Capture the cell that displays the provided text and extract its (x, y) central coordinate. 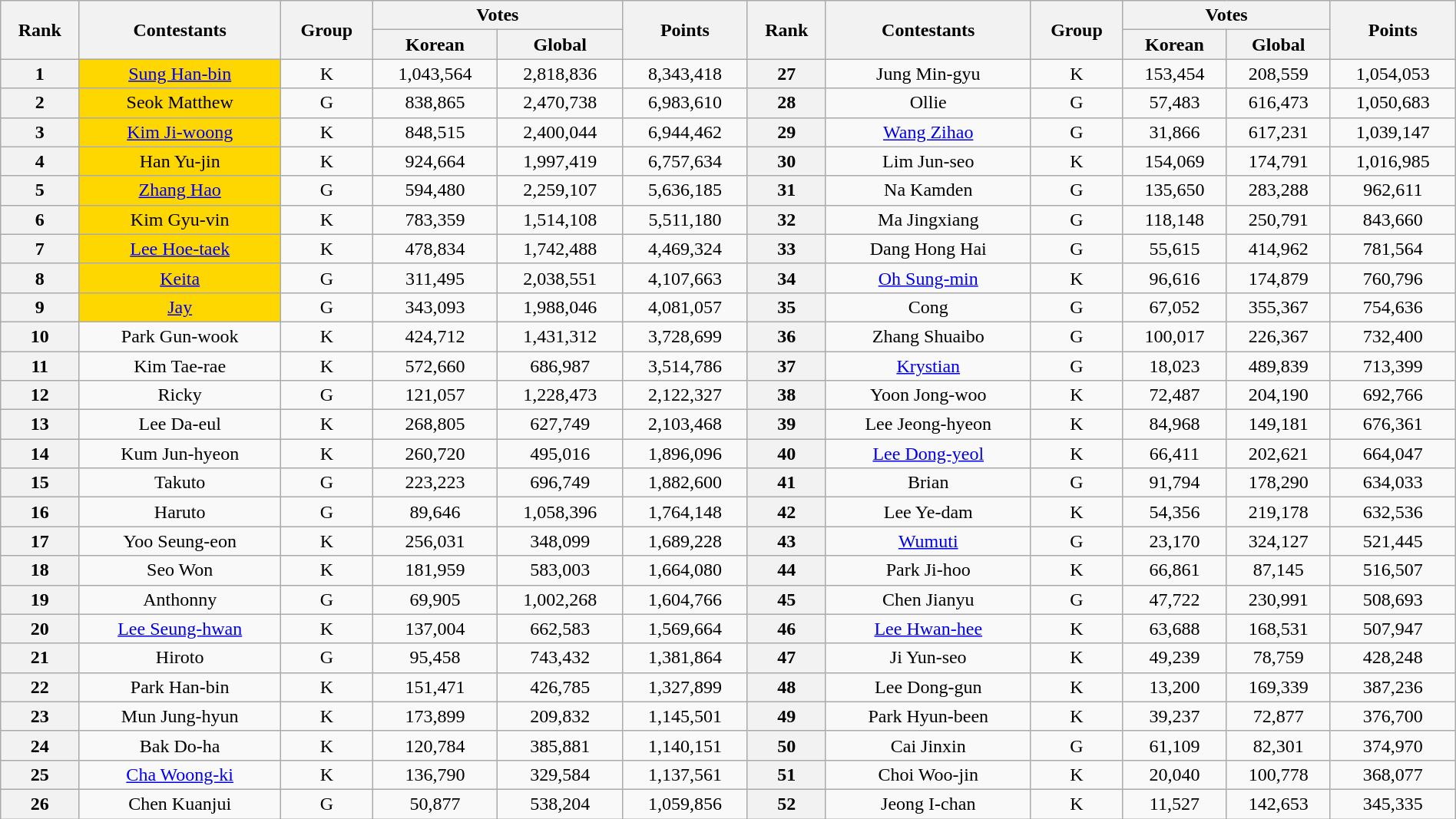
Oh Sung-min (928, 278)
173,899 (435, 716)
153,454 (1175, 74)
22 (40, 687)
732,400 (1393, 336)
1,043,564 (435, 74)
34 (786, 278)
713,399 (1393, 366)
27 (786, 74)
209,832 (561, 716)
507,947 (1393, 629)
4,081,057 (685, 307)
Jeong I-chan (928, 804)
69,905 (435, 599)
Park Hyun-been (928, 716)
46 (786, 629)
662,583 (561, 629)
24 (40, 745)
Takuto (180, 483)
63,688 (1175, 629)
174,791 (1278, 161)
36 (786, 336)
66,861 (1175, 570)
45 (786, 599)
Park Gun-wook (180, 336)
283,288 (1278, 190)
Lee Jeong-hyeon (928, 424)
489,839 (1278, 366)
Ollie (928, 103)
Cha Woong-ki (180, 774)
783,359 (435, 220)
23,170 (1175, 541)
11,527 (1175, 804)
696,749 (561, 483)
Cai Jinxin (928, 745)
51 (786, 774)
1,050,683 (1393, 103)
1,381,864 (685, 658)
18,023 (1175, 366)
664,047 (1393, 454)
Kim Tae-rae (180, 366)
Lee Hoe-taek (180, 249)
204,190 (1278, 395)
39,237 (1175, 716)
Bak Do-ha (180, 745)
495,016 (561, 454)
Keita (180, 278)
38 (786, 395)
66,411 (1175, 454)
52 (786, 804)
1,569,664 (685, 629)
61,109 (1175, 745)
324,127 (1278, 541)
54,356 (1175, 512)
1,137,561 (685, 774)
41 (786, 483)
2,259,107 (561, 190)
516,507 (1393, 570)
Lee Dong-yeol (928, 454)
82,301 (1278, 745)
168,531 (1278, 629)
634,033 (1393, 483)
508,693 (1393, 599)
Chen Jianyu (928, 599)
91,794 (1175, 483)
1,988,046 (561, 307)
Lee Seung-hwan (180, 629)
Yoo Seung-eon (180, 541)
385,881 (561, 745)
18 (40, 570)
7 (40, 249)
78,759 (1278, 658)
20 (40, 629)
87,145 (1278, 570)
49,239 (1175, 658)
924,664 (435, 161)
6 (40, 220)
2,818,836 (561, 74)
2 (40, 103)
16 (40, 512)
29 (786, 132)
843,660 (1393, 220)
121,057 (435, 395)
19 (40, 599)
31 (786, 190)
1,882,600 (685, 483)
4,107,663 (685, 278)
89,646 (435, 512)
20,040 (1175, 774)
Jay (180, 307)
692,766 (1393, 395)
154,069 (1175, 161)
21 (40, 658)
428,248 (1393, 658)
329,584 (561, 774)
1,058,396 (561, 512)
1 (40, 74)
42 (786, 512)
Ji Yun-seo (928, 658)
142,653 (1278, 804)
9 (40, 307)
13,200 (1175, 687)
96,616 (1175, 278)
Kum Jun-hyeon (180, 454)
67,052 (1175, 307)
2,038,551 (561, 278)
632,536 (1393, 512)
1,327,899 (685, 687)
6,983,610 (685, 103)
1,604,766 (685, 599)
311,495 (435, 278)
617,231 (1278, 132)
3,728,699 (685, 336)
95,458 (435, 658)
Brian (928, 483)
256,031 (435, 541)
368,077 (1393, 774)
Lee Ye-dam (928, 512)
3 (40, 132)
1,742,488 (561, 249)
50 (786, 745)
1,228,473 (561, 395)
8 (40, 278)
Seok Matthew (180, 103)
Dang Hong Hai (928, 249)
1,054,053 (1393, 74)
208,559 (1278, 74)
962,611 (1393, 190)
8,343,418 (685, 74)
84,968 (1175, 424)
414,962 (1278, 249)
226,367 (1278, 336)
1,431,312 (561, 336)
169,339 (1278, 687)
137,004 (435, 629)
583,003 (561, 570)
1,140,151 (685, 745)
28 (786, 103)
11 (40, 366)
Jung Min-gyu (928, 74)
754,636 (1393, 307)
Hiroto (180, 658)
686,987 (561, 366)
250,791 (1278, 220)
538,204 (561, 804)
49 (786, 716)
Han Yu-jin (180, 161)
12 (40, 395)
1,664,080 (685, 570)
848,515 (435, 132)
2,400,044 (561, 132)
72,877 (1278, 716)
5 (40, 190)
219,178 (1278, 512)
Lee Dong-gun (928, 687)
1,145,501 (685, 716)
2,103,468 (685, 424)
676,361 (1393, 424)
781,564 (1393, 249)
521,445 (1393, 541)
424,712 (435, 336)
426,785 (561, 687)
Ma Jingxiang (928, 220)
348,099 (561, 541)
55,615 (1175, 249)
1,059,856 (685, 804)
43 (786, 541)
Wang Zihao (928, 132)
572,660 (435, 366)
32 (786, 220)
Park Ji-hoo (928, 570)
4,469,324 (685, 249)
Haruto (180, 512)
387,236 (1393, 687)
202,621 (1278, 454)
760,796 (1393, 278)
37 (786, 366)
25 (40, 774)
Mun Jung-hyun (180, 716)
343,093 (435, 307)
48 (786, 687)
2,470,738 (561, 103)
136,790 (435, 774)
30 (786, 161)
118,148 (1175, 220)
1,039,147 (1393, 132)
374,970 (1393, 745)
14 (40, 454)
178,290 (1278, 483)
5,511,180 (685, 220)
Lee Hwan-hee (928, 629)
Lim Jun-seo (928, 161)
44 (786, 570)
72,487 (1175, 395)
17 (40, 541)
57,483 (1175, 103)
260,720 (435, 454)
376,700 (1393, 716)
Cong (928, 307)
151,471 (435, 687)
627,749 (561, 424)
743,432 (561, 658)
Kim Ji-woong (180, 132)
Wumuti (928, 541)
Zhang Shuaibo (928, 336)
120,784 (435, 745)
174,879 (1278, 278)
Na Kamden (928, 190)
149,181 (1278, 424)
Choi Woo-jin (928, 774)
181,959 (435, 570)
47 (786, 658)
1,002,268 (561, 599)
223,223 (435, 483)
Seo Won (180, 570)
345,335 (1393, 804)
2,122,327 (685, 395)
Chen Kuanjui (180, 804)
Park Han-bin (180, 687)
Sung Han-bin (180, 74)
230,991 (1278, 599)
100,017 (1175, 336)
1,997,419 (561, 161)
1,514,108 (561, 220)
Yoon Jong-woo (928, 395)
33 (786, 249)
Lee Da-eul (180, 424)
4 (40, 161)
26 (40, 804)
3,514,786 (685, 366)
15 (40, 483)
6,757,634 (685, 161)
Anthonny (180, 599)
594,480 (435, 190)
1,764,148 (685, 512)
13 (40, 424)
478,834 (435, 249)
1,896,096 (685, 454)
5,636,185 (685, 190)
616,473 (1278, 103)
838,865 (435, 103)
39 (786, 424)
6,944,462 (685, 132)
100,778 (1278, 774)
23 (40, 716)
268,805 (435, 424)
1,016,985 (1393, 161)
355,367 (1278, 307)
35 (786, 307)
31,866 (1175, 132)
Zhang Hao (180, 190)
50,877 (435, 804)
47,722 (1175, 599)
Kim Gyu-vin (180, 220)
40 (786, 454)
Ricky (180, 395)
1,689,228 (685, 541)
10 (40, 336)
Krystian (928, 366)
135,650 (1175, 190)
